Detect which cell encompasses the target text, then output its [x, y] center coordinate. 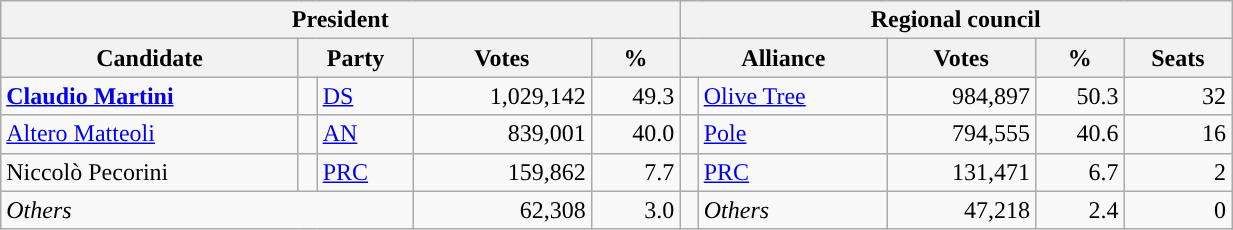
131,471 [962, 172]
7.7 [636, 172]
3.0 [636, 210]
159,862 [502, 172]
2.4 [1080, 210]
0 [1178, 210]
40.0 [636, 134]
40.6 [1080, 134]
47,218 [962, 210]
Candidate [150, 58]
Altero Matteoli [150, 134]
16 [1178, 134]
President [340, 20]
6.7 [1080, 172]
Pole [792, 134]
1,029,142 [502, 96]
DS [364, 96]
Niccolò Pecorini [150, 172]
Olive Tree [792, 96]
839,001 [502, 134]
Regional council [956, 20]
794,555 [962, 134]
49.3 [636, 96]
2 [1178, 172]
Party [355, 58]
AN [364, 134]
62,308 [502, 210]
Seats [1178, 58]
32 [1178, 96]
50.3 [1080, 96]
984,897 [962, 96]
Alliance [784, 58]
Claudio Martini [150, 96]
